Determine the (x, y) coordinate at the center of the cell enclosing the given text.  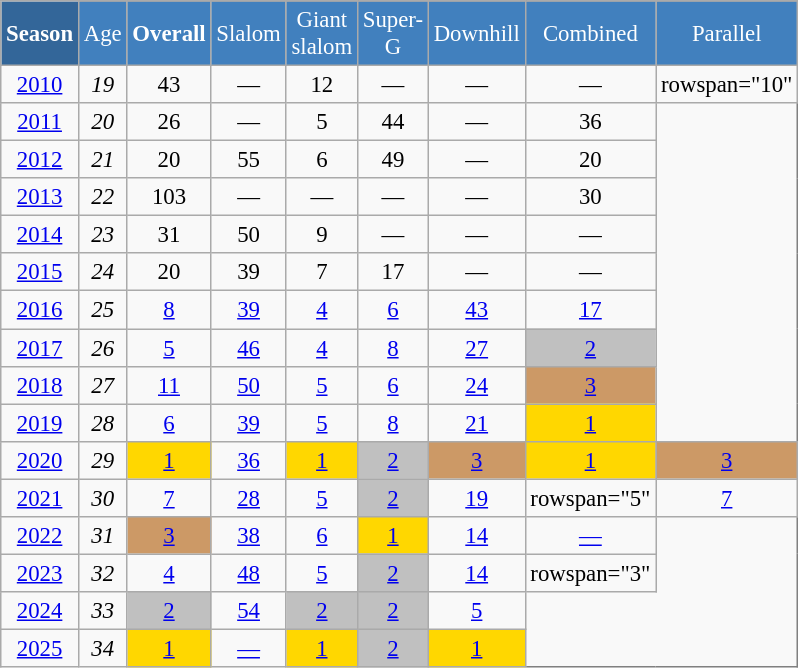
Slalom (248, 34)
Overall (169, 34)
Season (40, 34)
Combined (590, 34)
2010 (40, 85)
34 (102, 648)
9 (322, 235)
12 (322, 85)
49 (392, 160)
Giantslalom (322, 34)
rowspan="10" (727, 85)
2018 (40, 385)
23 (102, 235)
2019 (40, 423)
33 (102, 611)
48 (248, 573)
2021 (40, 498)
Parallel (727, 34)
22 (102, 197)
Downhill (476, 34)
25 (102, 310)
2015 (40, 273)
2022 (40, 536)
54 (248, 611)
32 (102, 573)
rowspan="5" (590, 498)
11 (169, 385)
2011 (40, 122)
Super-G (392, 34)
2025 (40, 648)
2014 (40, 235)
2020 (40, 460)
38 (248, 536)
2023 (40, 573)
2012 (40, 160)
2013 (40, 197)
2017 (40, 348)
29 (102, 460)
103 (169, 197)
2024 (40, 611)
2016 (40, 310)
Age (102, 34)
46 (248, 348)
rowspan="3" (590, 573)
44 (392, 122)
55 (248, 160)
